Return the [X, Y] coordinate for the center point of the cell that contains the specified text.  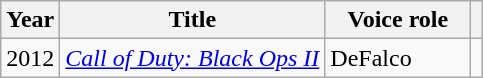
2012 [30, 58]
DeFalco [398, 58]
Year [30, 20]
Call of Duty: Black Ops II [192, 58]
Title [192, 20]
Voice role [398, 20]
